Search for the cell housing the specified text and yield its (x, y) center coordinate. 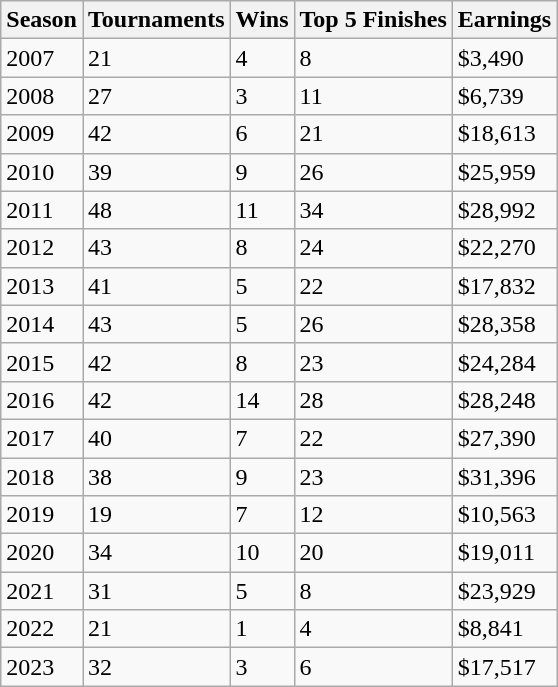
2008 (42, 96)
2013 (42, 286)
2014 (42, 324)
$31,396 (504, 477)
2016 (42, 400)
$6,739 (504, 96)
27 (156, 96)
$8,841 (504, 629)
40 (156, 438)
2010 (42, 172)
$24,284 (504, 362)
38 (156, 477)
48 (156, 210)
2020 (42, 553)
39 (156, 172)
1 (262, 629)
$18,613 (504, 134)
$28,358 (504, 324)
Tournaments (156, 20)
$10,563 (504, 515)
2009 (42, 134)
2023 (42, 667)
Season (42, 20)
31 (156, 591)
$27,390 (504, 438)
Top 5 Finishes (373, 20)
2022 (42, 629)
12 (373, 515)
24 (373, 248)
2012 (42, 248)
2021 (42, 591)
2015 (42, 362)
19 (156, 515)
2019 (42, 515)
20 (373, 553)
2018 (42, 477)
28 (373, 400)
$28,248 (504, 400)
14 (262, 400)
2007 (42, 58)
$23,929 (504, 591)
$17,517 (504, 667)
$3,490 (504, 58)
$25,959 (504, 172)
$28,992 (504, 210)
41 (156, 286)
$19,011 (504, 553)
$17,832 (504, 286)
2017 (42, 438)
2011 (42, 210)
10 (262, 553)
$22,270 (504, 248)
Wins (262, 20)
32 (156, 667)
Earnings (504, 20)
